Search for the cell housing the specified text and yield its (x, y) center coordinate. 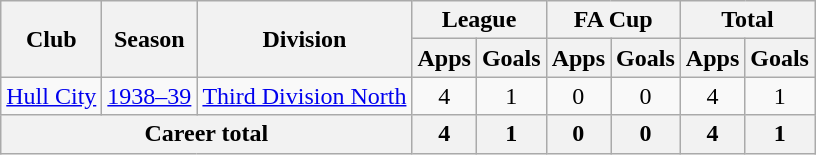
League (479, 20)
FA Cup (613, 20)
Career total (206, 134)
Hull City (52, 96)
Season (150, 39)
Third Division North (304, 96)
1938–39 (150, 96)
Total (747, 20)
Division (304, 39)
Club (52, 39)
